Capture the cell that displays the provided text and extract its (X, Y) central coordinate. 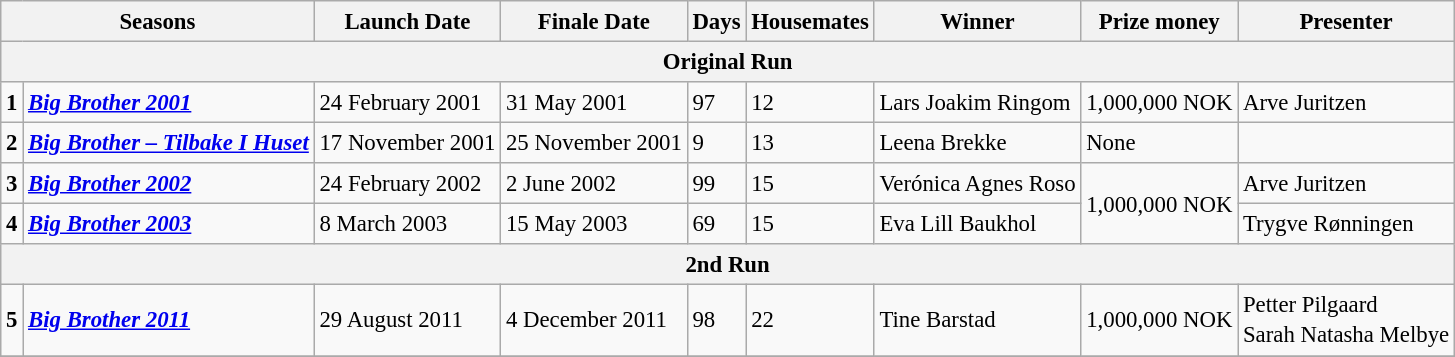
12 (810, 102)
1 (12, 102)
2 June 2002 (594, 184)
Finale Date (594, 22)
97 (716, 102)
4 December 2011 (594, 320)
2 (12, 144)
Petter PilgaardSarah Natasha Melbye (1346, 320)
9 (716, 144)
4 (12, 224)
Presenter (1346, 22)
99 (716, 184)
Big Brother 2003 (168, 224)
22 (810, 320)
Big Brother 2001 (168, 102)
Lars Joakim Ringom (978, 102)
13 (810, 144)
29 August 2011 (407, 320)
Days (716, 22)
25 November 2001 (594, 144)
Winner (978, 22)
Verónica Agnes Roso (978, 184)
24 February 2001 (407, 102)
5 (12, 320)
Original Run (728, 62)
98 (716, 320)
17 November 2001 (407, 144)
Big Brother 2011 (168, 320)
69 (716, 224)
8 March 2003 (407, 224)
Tine Barstad (978, 320)
Leena Brekke (978, 144)
Big Brother 2002 (168, 184)
None (1160, 144)
Seasons (158, 22)
24 February 2002 (407, 184)
Eva Lill Baukhol (978, 224)
2nd Run (728, 264)
31 May 2001 (594, 102)
Housemates (810, 22)
Big Brother – Tilbake I Huset (168, 144)
Launch Date (407, 22)
Trygve Rønningen (1346, 224)
Prize money (1160, 22)
15 May 2003 (594, 224)
3 (12, 184)
